Capture the cell that displays the provided text and extract its [x, y] central coordinate. 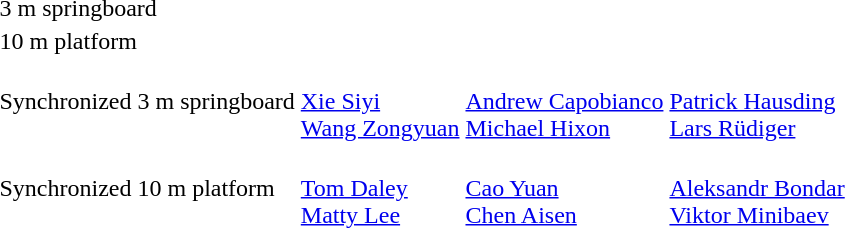
Xie SiyiWang Zongyuan [380, 101]
Andrew CapobiancoMichael Hixon [564, 101]
